Capture the cell that displays the provided text and extract its (x, y) central coordinate. 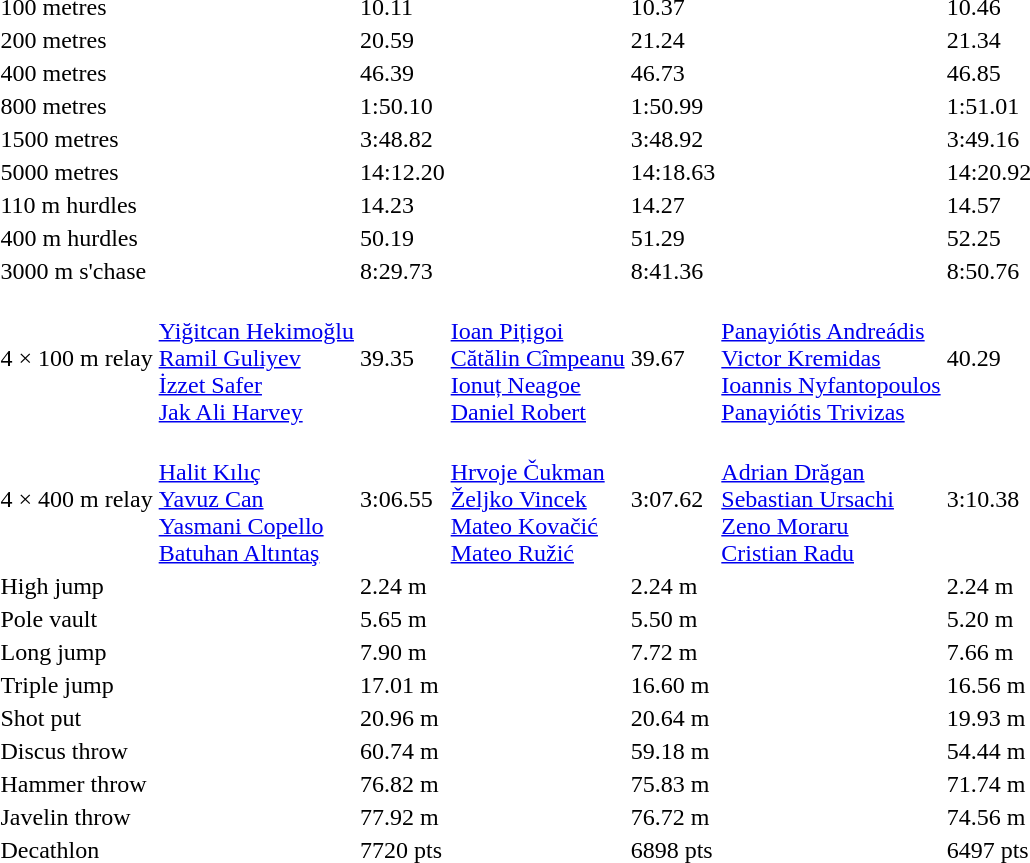
46.73 (673, 73)
51.29 (673, 238)
3:07.62 (673, 499)
7.72 m (673, 652)
16.60 m (673, 685)
Panayiótis AndreádisVictor KremidasIoannis NyfantopoulosPanayiótis Trivizas (831, 358)
8:41.36 (673, 271)
3:48.92 (673, 139)
Ioan PițigoiCătălin CîmpeanuIonuț NeagoeDaniel Robert (538, 358)
21.24 (673, 40)
Hrvoje ČukmanŽeljko VincekMateo KovačićMateo Ružić (538, 499)
1:50.10 (402, 106)
60.74 m (402, 751)
Yiğitcan HekimoğluRamil Guliyevİzzet SaferJak Ali Harvey (256, 358)
1:50.99 (673, 106)
76.72 m (673, 817)
3:06.55 (402, 499)
20.64 m (673, 718)
20.96 m (402, 718)
14.27 (673, 205)
8:29.73 (402, 271)
20.59 (402, 40)
5.50 m (673, 619)
50.19 (402, 238)
76.82 m (402, 784)
5.65 m (402, 619)
17.01 m (402, 685)
7.90 m (402, 652)
39.67 (673, 358)
Halit KılıçYavuz CanYasmani CopelloBatuhan Altıntaş (256, 499)
14:12.20 (402, 172)
14:18.63 (673, 172)
46.39 (402, 73)
39.35 (402, 358)
77.92 m (402, 817)
Adrian DrăganSebastian UrsachiZeno MoraruCristian Radu (831, 499)
75.83 m (673, 784)
3:48.82 (402, 139)
14.23 (402, 205)
59.18 m (673, 751)
